Return the (x, y) coordinate for the center point of the cell that contains the specified text.  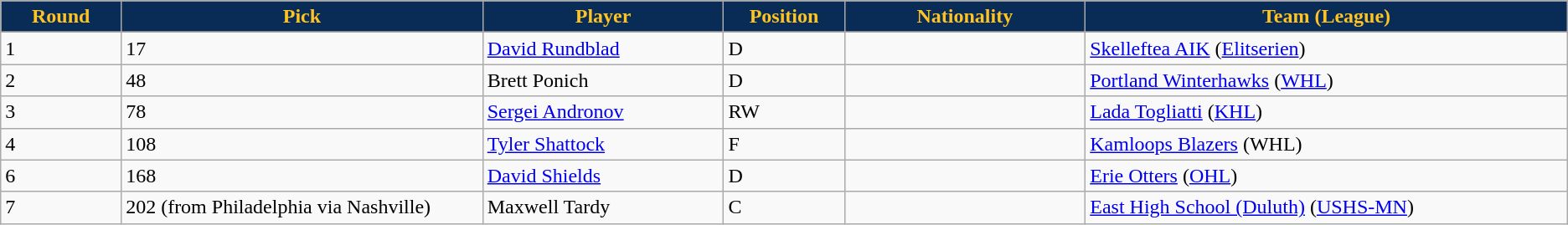
6 (61, 176)
Erie Otters (OHL) (1327, 176)
Position (784, 17)
Maxwell Tardy (603, 207)
David Shields (603, 176)
Lada Togliatti (KHL) (1327, 112)
17 (302, 49)
Skelleftea AIK (Elitserien) (1327, 49)
Pick (302, 17)
2 (61, 80)
108 (302, 144)
East High School (Duluth) (USHS-MN) (1327, 207)
Round (61, 17)
C (784, 207)
7 (61, 207)
F (784, 144)
Tyler Shattock (603, 144)
Portland Winterhawks (WHL) (1327, 80)
78 (302, 112)
168 (302, 176)
Team (League) (1327, 17)
202 (from Philadelphia via Nashville) (302, 207)
Sergei Andronov (603, 112)
RW (784, 112)
Player (603, 17)
4 (61, 144)
David Rundblad (603, 49)
1 (61, 49)
3 (61, 112)
Kamloops Blazers (WHL) (1327, 144)
Nationality (965, 17)
Brett Ponich (603, 80)
48 (302, 80)
